Output the (X, Y) coordinate of the center of the cell containing the given text.  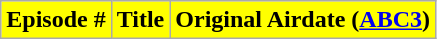
Original Airdate (ABC3) (303, 20)
Episode # (56, 20)
Title (140, 20)
